Extract the [X, Y] coordinate from the center of the cell holding the provided text.  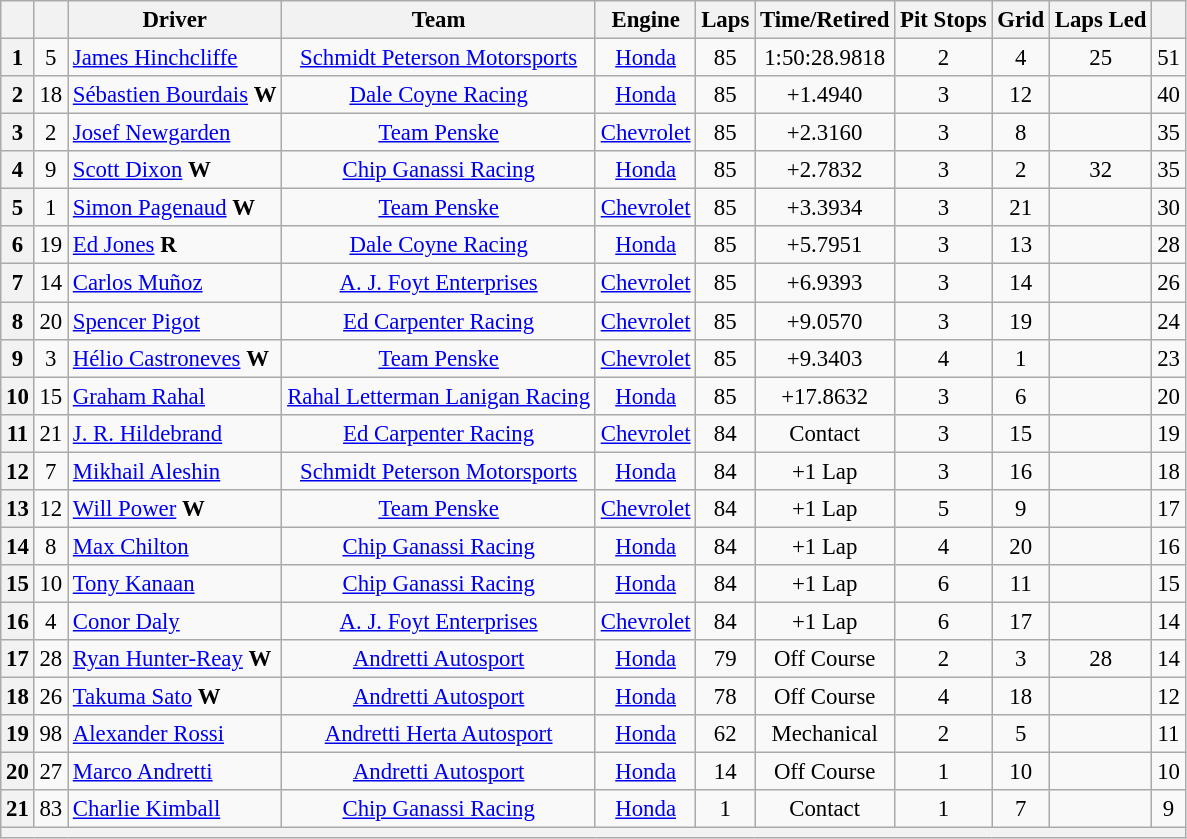
98 [50, 734]
Carlos Muñoz [175, 283]
Mikhail Aleshin [175, 471]
30 [1168, 208]
+17.8632 [825, 396]
Time/Retired [825, 20]
James Hinchcliffe [175, 58]
+9.3403 [825, 358]
Ryan Hunter-Reay W [175, 659]
Simon Pagenaud W [175, 208]
Rahal Letterman Lanigan Racing [439, 396]
Scott Dixon W [175, 170]
78 [726, 697]
Marco Andretti [175, 772]
+2.7832 [825, 170]
Laps Led [1100, 20]
27 [50, 772]
+5.7951 [825, 245]
Engine [645, 20]
Hélio Castroneves W [175, 358]
Takuma Sato W [175, 697]
24 [1168, 321]
+1.4940 [825, 95]
Graham Rahal [175, 396]
Laps [726, 20]
+9.0570 [825, 321]
Pit Stops [944, 20]
Conor Daly [175, 621]
Charlie Kimball [175, 809]
Driver [175, 20]
Mechanical [825, 734]
Max Chilton [175, 546]
+3.3934 [825, 208]
J. R. Hildebrand [175, 433]
79 [726, 659]
+6.9393 [825, 283]
Grid [1020, 20]
Andretti Herta Autosport [439, 734]
Ed Jones R [175, 245]
+2.3160 [825, 133]
Spencer Pigot [175, 321]
51 [1168, 58]
Team [439, 20]
62 [726, 734]
Sébastien Bourdais W [175, 95]
83 [50, 809]
32 [1100, 170]
Josef Newgarden [175, 133]
Alexander Rossi [175, 734]
40 [1168, 95]
Tony Kanaan [175, 584]
1:50:28.9818 [825, 58]
23 [1168, 358]
Will Power W [175, 509]
25 [1100, 58]
